Detect which cell encompasses the target text, then output its (X, Y) center coordinate. 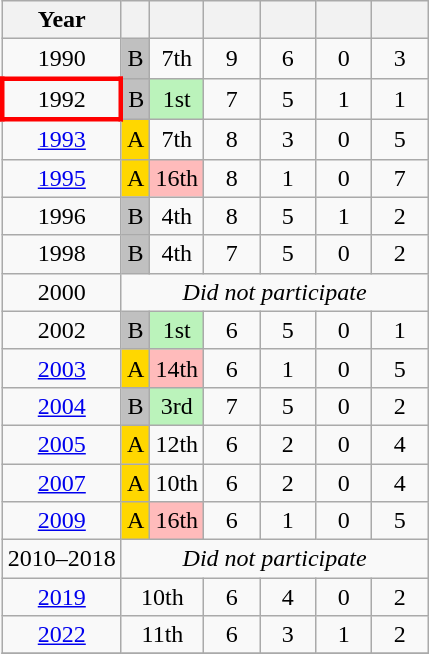
2007 (62, 483)
1995 (62, 178)
12th (177, 444)
2005 (62, 444)
Year (62, 20)
2009 (62, 521)
2003 (62, 368)
1996 (62, 216)
9 (232, 59)
2010–2018 (62, 559)
1998 (62, 254)
1993 (62, 139)
2004 (62, 406)
2019 (62, 597)
11th (162, 635)
1992 (62, 98)
2002 (62, 330)
14th (177, 368)
2000 (62, 292)
1990 (62, 59)
2022 (62, 635)
3rd (177, 406)
